Return the (X, Y) coordinate for the center point of the cell that contains the specified text.  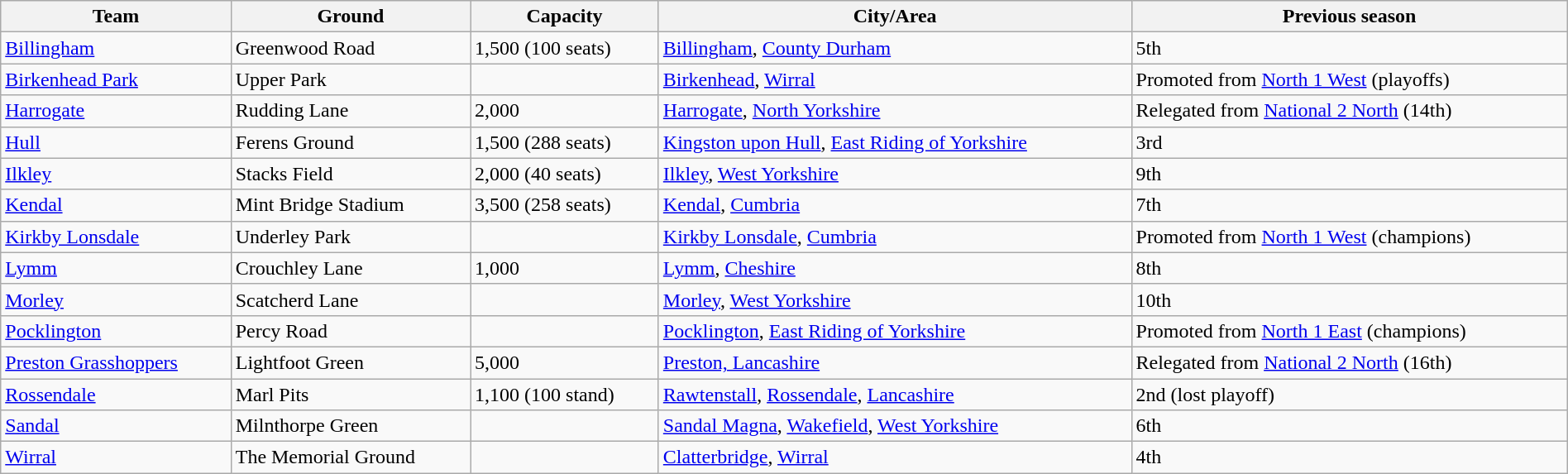
Team (116, 17)
Preston, Lancashire (895, 362)
Birkenhead Park (116, 79)
Harrogate (116, 111)
Clatterbridge, Wirral (895, 457)
Rudding Lane (351, 111)
Ground (351, 17)
2nd (lost playoff) (1350, 395)
Kingston upon Hull, East Riding of Yorkshire (895, 142)
Hull (116, 142)
Upper Park (351, 79)
Lymm, Cheshire (895, 268)
Relegated from National 2 North (16th) (1350, 362)
Kirkby Lonsdale, Cumbria (895, 237)
Morley, West Yorkshire (895, 299)
Promoted from North 1 East (champions) (1350, 331)
Scatcherd Lane (351, 299)
Underley Park (351, 237)
Greenwood Road (351, 48)
Mint Bridge Stadium (351, 205)
Billingham, County Durham (895, 48)
1,100 (100 stand) (565, 395)
Preston Grasshoppers (116, 362)
Harrogate, North Yorkshire (895, 111)
6th (1350, 426)
Lightfoot Green (351, 362)
Pocklington, East Riding of Yorkshire (895, 331)
Morley (116, 299)
Marl Pits (351, 395)
3rd (1350, 142)
Wirral (116, 457)
Rossendale (116, 395)
9th (1350, 174)
10th (1350, 299)
Promoted from North 1 West (champions) (1350, 237)
Percy Road (351, 331)
Pocklington (116, 331)
2,000 (565, 111)
Kirkby Lonsdale (116, 237)
Sandal (116, 426)
The Memorial Ground (351, 457)
Relegated from National 2 North (14th) (1350, 111)
Milnthorpe Green (351, 426)
7th (1350, 205)
Stacks Field (351, 174)
8th (1350, 268)
Lymm (116, 268)
Ferens Ground (351, 142)
Billingham (116, 48)
Capacity (565, 17)
1,500 (100 seats) (565, 48)
Crouchley Lane (351, 268)
2,000 (40 seats) (565, 174)
Promoted from North 1 West (playoffs) (1350, 79)
Kendal, Cumbria (895, 205)
Birkenhead, Wirral (895, 79)
Ilkley, West Yorkshire (895, 174)
3,500 (258 seats) (565, 205)
5,000 (565, 362)
Ilkley (116, 174)
1,500 (288 seats) (565, 142)
5th (1350, 48)
1,000 (565, 268)
Kendal (116, 205)
Previous season (1350, 17)
City/Area (895, 17)
4th (1350, 457)
Sandal Magna, Wakefield, West Yorkshire (895, 426)
Rawtenstall, Rossendale, Lancashire (895, 395)
